Find where the given text appears and provide that cell's center as (x, y) coordinate. 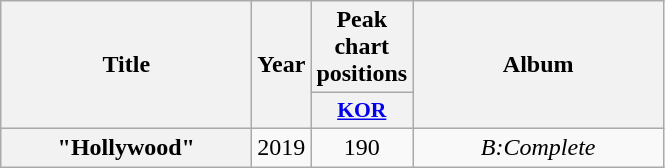
Title (126, 65)
190 (362, 147)
2019 (282, 147)
KOR (362, 111)
Album (538, 65)
Year (282, 65)
B:Complete (538, 147)
"Hollywood" (126, 147)
Peakchartpositions (362, 47)
